Locate the cell with the specified text and output its (x, y) center coordinate. 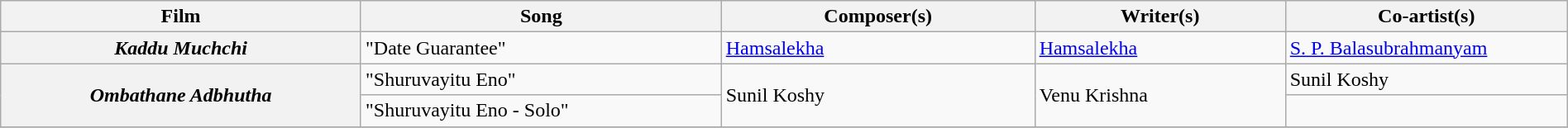
S. P. Balasubrahmanyam (1426, 48)
"Shuruvayitu Eno" (541, 79)
Writer(s) (1159, 17)
Composer(s) (878, 17)
Song (541, 17)
Kaddu Muchchi (181, 48)
Ombathane Adbhutha (181, 95)
"Date Guarantee" (541, 48)
Co-artist(s) (1426, 17)
Venu Krishna (1159, 95)
"Shuruvayitu Eno - Solo" (541, 111)
Film (181, 17)
